Return the (X, Y) coordinate for the center point of the cell that contains the specified text.  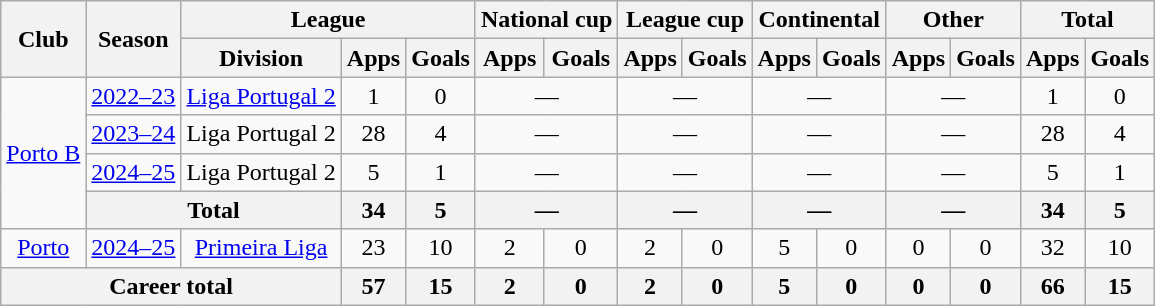
32 (1052, 248)
League cup (685, 20)
Continental (819, 20)
Primeira Liga (261, 248)
League (328, 20)
2023–24 (134, 134)
Club (44, 39)
Career total (172, 286)
23 (373, 248)
66 (1052, 286)
Porto (44, 248)
National cup (546, 20)
Division (261, 58)
2022–23 (134, 96)
Season (134, 39)
Porto B (44, 153)
57 (373, 286)
Other (953, 20)
